Detect which cell encompasses the target text, then output its (x, y) center coordinate. 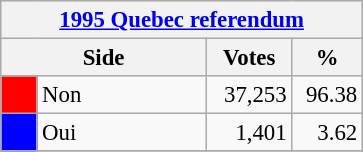
1995 Quebec referendum (182, 20)
3.62 (328, 133)
% (328, 58)
37,253 (249, 95)
96.38 (328, 95)
1,401 (249, 133)
Non (122, 95)
Side (104, 58)
Votes (249, 58)
Oui (122, 133)
